Return [X, Y] of the center of cell containing provided text 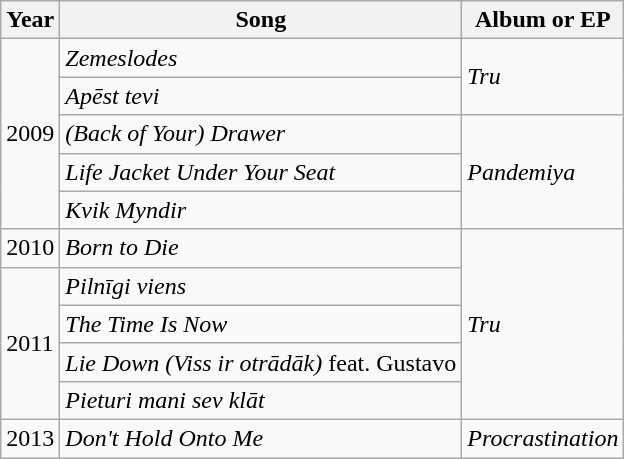
2011 [30, 343]
Pieturi mani sev klāt [261, 400]
The Time Is Now [261, 324]
Kvik Myndir [261, 210]
Life Jacket Under Your Seat [261, 172]
Apēst tevi [261, 96]
2009 [30, 134]
Zemeslodes [261, 58]
Born to Die [261, 248]
2010 [30, 248]
2013 [30, 438]
Don't Hold Onto Me [261, 438]
Lie Down (Viss ir otrādāk) feat. Gustavo [261, 362]
Year [30, 20]
(Back of Your) Drawer [261, 134]
Procrastination [543, 438]
Album or EP [543, 20]
Song [261, 20]
Pandemiya [543, 172]
Pilnīgi viens [261, 286]
